Determine the (X, Y) coordinate at the center of the cell enclosing the given text.  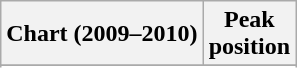
Chart (2009–2010) (102, 34)
Peakposition (249, 34)
